Find where the given text appears and provide that cell's center as [X, Y] coordinate. 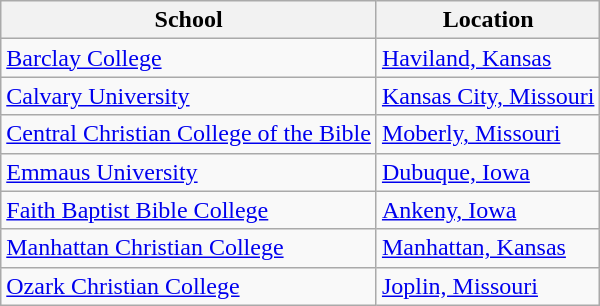
Haviland, Kansas [488, 58]
Central Christian College of the Bible [189, 134]
Manhattan Christian College [189, 248]
Ozark Christian College [189, 286]
Faith Baptist Bible College [189, 210]
Dubuque, Iowa [488, 172]
Ankeny, Iowa [488, 210]
Moberly, Missouri [488, 134]
Emmaus University [189, 172]
Calvary University [189, 96]
Joplin, Missouri [488, 286]
Location [488, 20]
Barclay College [189, 58]
Kansas City, Missouri [488, 96]
Manhattan, Kansas [488, 248]
School [189, 20]
